Find where the given text appears and provide that cell's center as [X, Y] coordinate. 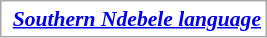
Southern Ndebele language [136, 18]
